Pinpoint the cell where the given text exists, returning its (X, Y) midpoint coordinate. 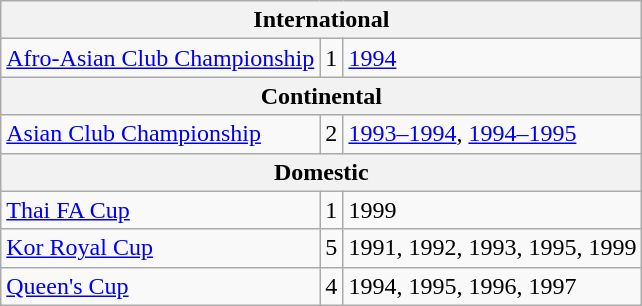
Continental (322, 96)
1994, 1995, 1996, 1997 (492, 286)
Kor Royal Cup (160, 248)
Queen's Cup (160, 286)
5 (332, 248)
Afro-Asian Club Championship (160, 58)
Thai FA Cup (160, 210)
1999 (492, 210)
1994 (492, 58)
International (322, 20)
2 (332, 134)
4 (332, 286)
Asian Club Championship (160, 134)
1993–1994, 1994–1995 (492, 134)
1991, 1992, 1993, 1995, 1999 (492, 248)
Domestic (322, 172)
